Determine the (X, Y) coordinate at the center of the cell enclosing the given text.  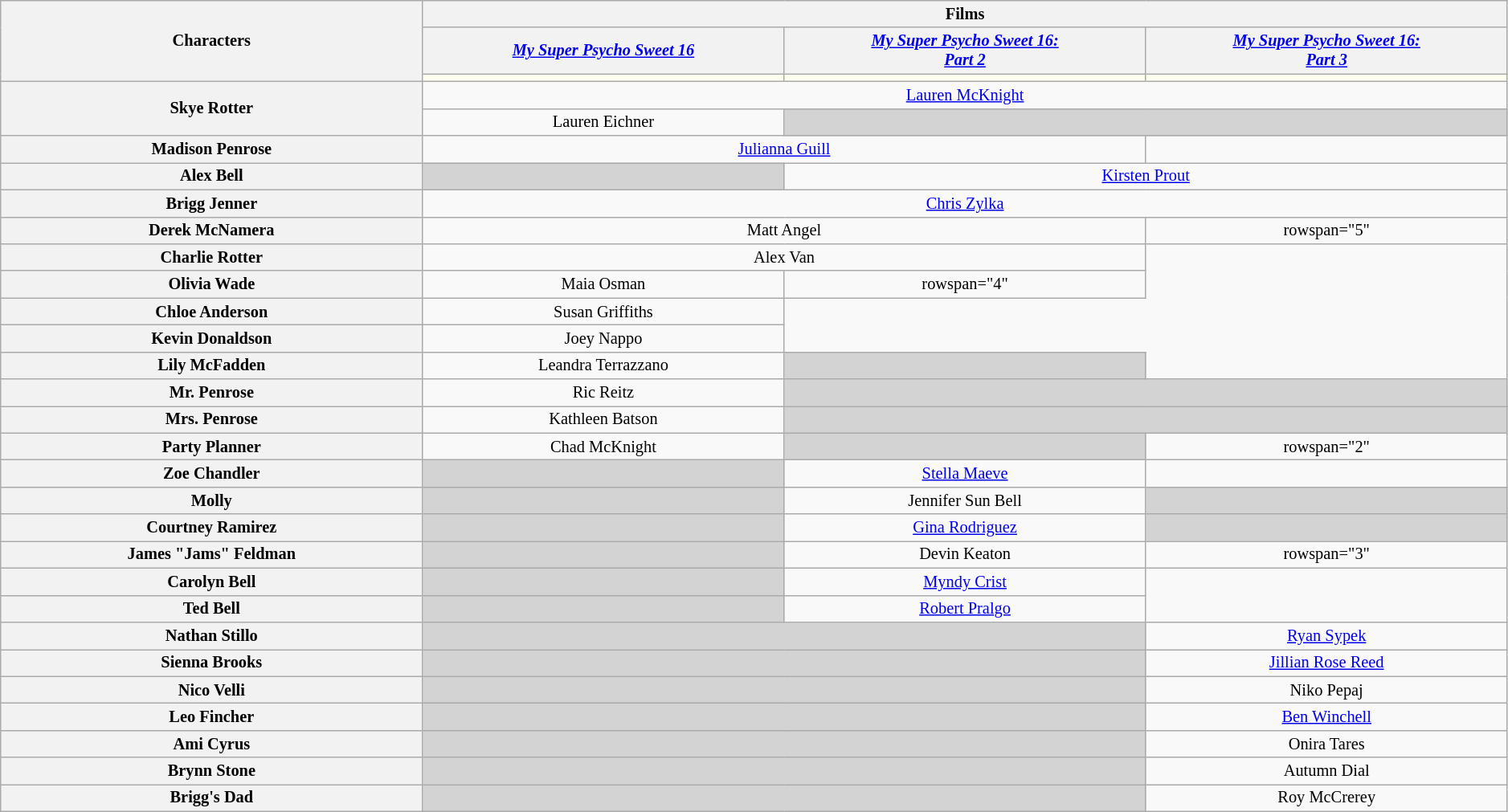
My Super Psycho Sweet 16: Part 2 (965, 51)
Nathan Stillo (212, 635)
Kevin Donaldson (212, 338)
Ryan Sypek (1326, 635)
Onira Tares (1326, 744)
Chloe Anderson (212, 312)
Joey Nappo (603, 338)
Ami Cyrus (212, 744)
Party Planner (212, 447)
Mr. Penrose (212, 393)
My Super Psycho Sweet 16 (603, 51)
Mrs. Penrose (212, 419)
Sienna Brooks (212, 663)
Brigg's Dad (212, 798)
Devin Keaton (965, 554)
rowspan="5" (1326, 231)
Robert Pralgo (965, 609)
Leandra Terrazzano (603, 365)
Julianna Guill (784, 149)
Gina Rodriguez (965, 528)
Kathleen Batson (603, 419)
Alex Van (784, 257)
Nico Velli (212, 690)
Niko Pepaj (1326, 690)
Courtney Ramirez (212, 528)
Chris Zylka (965, 203)
Molly (212, 500)
Ric Reitz (603, 393)
Carolyn Bell (212, 581)
rowspan="2" (1326, 447)
Characters (212, 40)
Brigg Jenner (212, 203)
Jennifer Sun Bell (965, 500)
Derek McNamera (212, 231)
Charlie Rotter (212, 257)
Madison Penrose (212, 149)
Ben Winchell (1326, 716)
Matt Angel (784, 231)
Maia Osman (603, 284)
Stella Maeve (965, 473)
Ted Bell (212, 609)
Lauren McKnight (965, 95)
Lily McFadden (212, 365)
Kirsten Prout (1146, 176)
Alex Bell (212, 176)
rowspan="3" (1326, 554)
Lauren Eichner (603, 122)
Zoe Chandler (212, 473)
Leo Fincher (212, 716)
rowspan="4" (965, 284)
My Super Psycho Sweet 16: Part 3 (1326, 51)
Myndy Crist (965, 581)
James "Jams" Feldman (212, 554)
Skye Rotter (212, 108)
Autumn Dial (1326, 771)
Jillian Rose Reed (1326, 663)
Chad McKnight (603, 447)
Susan Griffiths (603, 312)
Films (965, 14)
Brynn Stone (212, 771)
Olivia Wade (212, 284)
Roy McCrerey (1326, 798)
